Detect which cell encompasses the target text, then output its [X, Y] center coordinate. 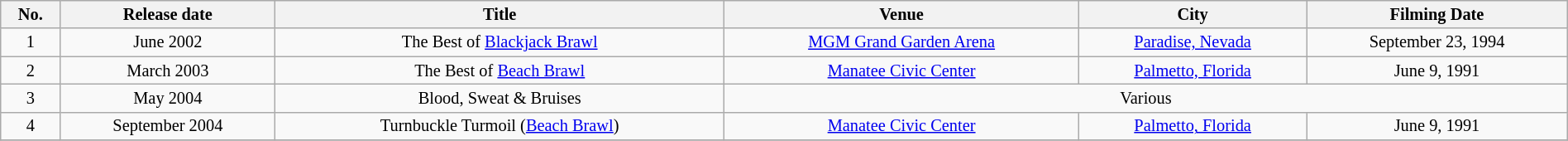
The Best of Beach Brawl [500, 70]
Title [500, 14]
2 [31, 70]
Filming Date [1437, 14]
Turnbuckle Turmoil (Beach Brawl) [500, 126]
Venue [901, 14]
June 2002 [168, 42]
1 [31, 42]
March 2003 [168, 70]
Blood, Sweat & Bruises [500, 98]
City [1193, 14]
4 [31, 126]
No. [31, 14]
Paradise, Nevada [1193, 42]
3 [31, 98]
The Best of Blackjack Brawl [500, 42]
September 2004 [168, 126]
May 2004 [168, 98]
MGM Grand Garden Arena [901, 42]
September 23, 1994 [1437, 42]
Various [1146, 98]
Release date [168, 14]
